From the cell containing the given text, extract its center point as [x, y] coordinate. 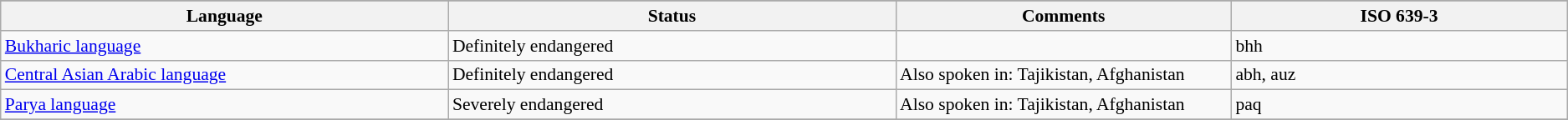
Bukharic language [224, 46]
Severely endangered [672, 105]
Comments [1064, 16]
Language [224, 16]
ISO 639-3 [1398, 16]
Parya language [224, 105]
Status [672, 16]
bhh [1398, 46]
paq [1398, 105]
Central Asian Arabic language [224, 75]
abh, auz [1398, 75]
